Provide the (x, y) coordinate of the cell's center where the given text is located.  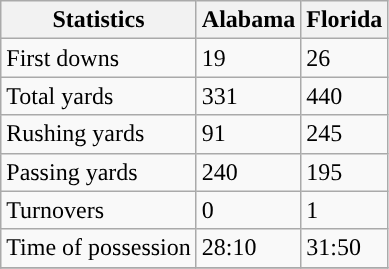
26 (344, 58)
Passing yards (99, 172)
Florida (344, 20)
195 (344, 172)
Time of possession (99, 248)
First downs (99, 58)
Rushing yards (99, 134)
440 (344, 96)
Total yards (99, 96)
Turnovers (99, 210)
19 (248, 58)
91 (248, 134)
240 (248, 172)
331 (248, 96)
Statistics (99, 20)
31:50 (344, 248)
28:10 (248, 248)
245 (344, 134)
Alabama (248, 20)
1 (344, 210)
0 (248, 210)
